Provide the [X, Y] coordinate of the cell's center where the given text is located.  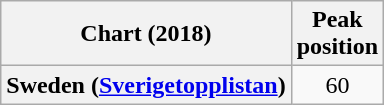
Peakposition [337, 34]
Sweden (Sverigetopplistan) [146, 85]
60 [337, 85]
Chart (2018) [146, 34]
